Pinpoint the cell where the given text exists, returning its (X, Y) midpoint coordinate. 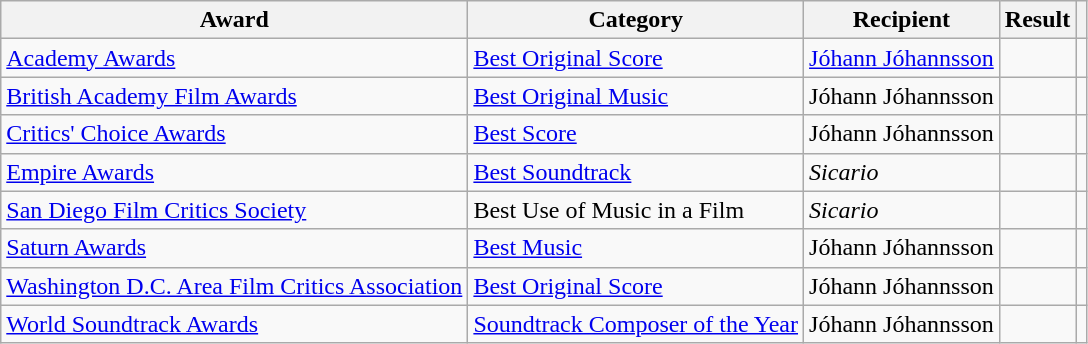
Best Soundtrack (636, 172)
Best Use of Music in a Film (636, 210)
Best Score (636, 134)
Recipient (902, 20)
Category (636, 20)
Saturn Awards (234, 248)
Washington D.C. Area Film Critics Association (234, 286)
Empire Awards (234, 172)
Award (234, 20)
World Soundtrack Awards (234, 324)
Soundtrack Composer of the Year (636, 324)
Result (1037, 20)
Critics' Choice Awards (234, 134)
British Academy Film Awards (234, 96)
Best Music (636, 248)
Best Original Music (636, 96)
Academy Awards (234, 58)
San Diego Film Critics Society (234, 210)
